Extract the (X, Y) coordinate from the center of the cell holding the provided text.  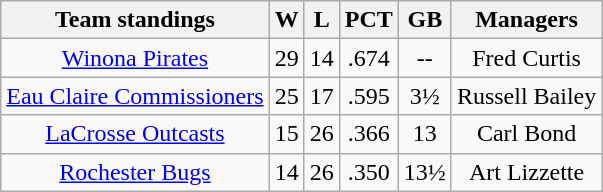
PCT (368, 20)
Eau Claire Commissioners (135, 96)
.366 (368, 134)
13½ (424, 172)
29 (286, 58)
15 (286, 134)
.674 (368, 58)
25 (286, 96)
GB (424, 20)
Russell Bailey (526, 96)
Rochester Bugs (135, 172)
Fred Curtis (526, 58)
-- (424, 58)
LaCrosse Outcasts (135, 134)
17 (322, 96)
Carl Bond (526, 134)
Art Lizzette (526, 172)
13 (424, 134)
Team standings (135, 20)
W (286, 20)
.595 (368, 96)
L (322, 20)
3½ (424, 96)
.350 (368, 172)
Winona Pirates (135, 58)
Managers (526, 20)
